Extract the [X, Y] coordinate from the center of the cell holding the provided text.  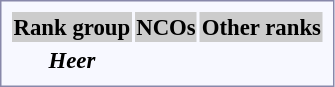
NCOs [166, 27]
Heer [72, 60]
Rank group [72, 27]
Other ranks [261, 27]
